Output the [X, Y] coordinate of the center of the cell containing the given text.  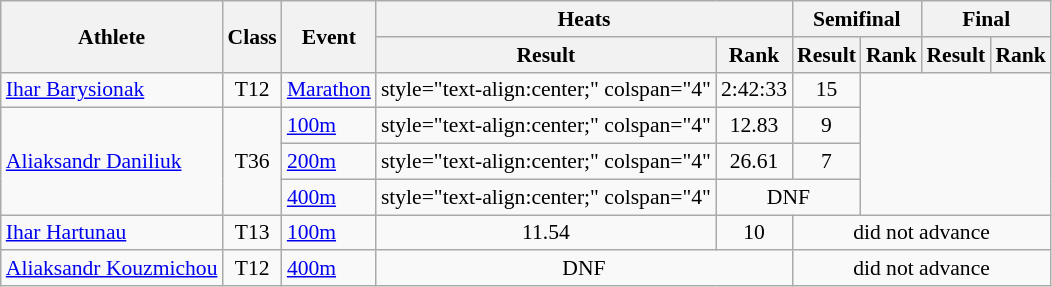
Heats [584, 19]
15 [826, 90]
11.54 [546, 233]
Ihar Barysionak [112, 90]
2:42:33 [754, 90]
Event [329, 36]
Ihar Hartunau [112, 233]
Athlete [112, 36]
Marathon [329, 90]
Aliaksandr Kouzmichou [112, 269]
T13 [252, 233]
10 [754, 233]
26.61 [754, 162]
7 [826, 162]
Semifinal [856, 19]
12.83 [754, 126]
200m [329, 162]
Class [252, 36]
9 [826, 126]
Aliaksandr Daniliuk [112, 162]
T36 [252, 162]
Final [986, 19]
